Return (x, y) of the center of cell containing provided text 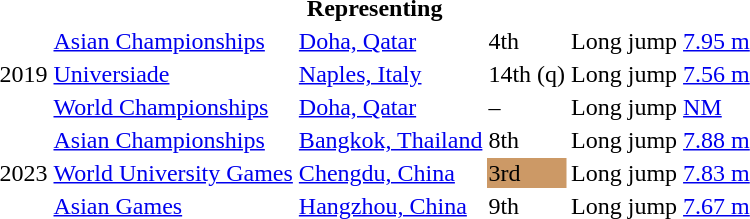
14th (q) (527, 74)
World University Games (173, 173)
8th (527, 140)
World Championships (173, 107)
– (527, 107)
Naples, Italy (390, 74)
3rd (527, 173)
4th (527, 41)
Chengdu, China (390, 173)
Bangkok, Thailand (390, 140)
Universiade (173, 74)
